Extract the [X, Y] coordinate from the center of the cell holding the provided text.  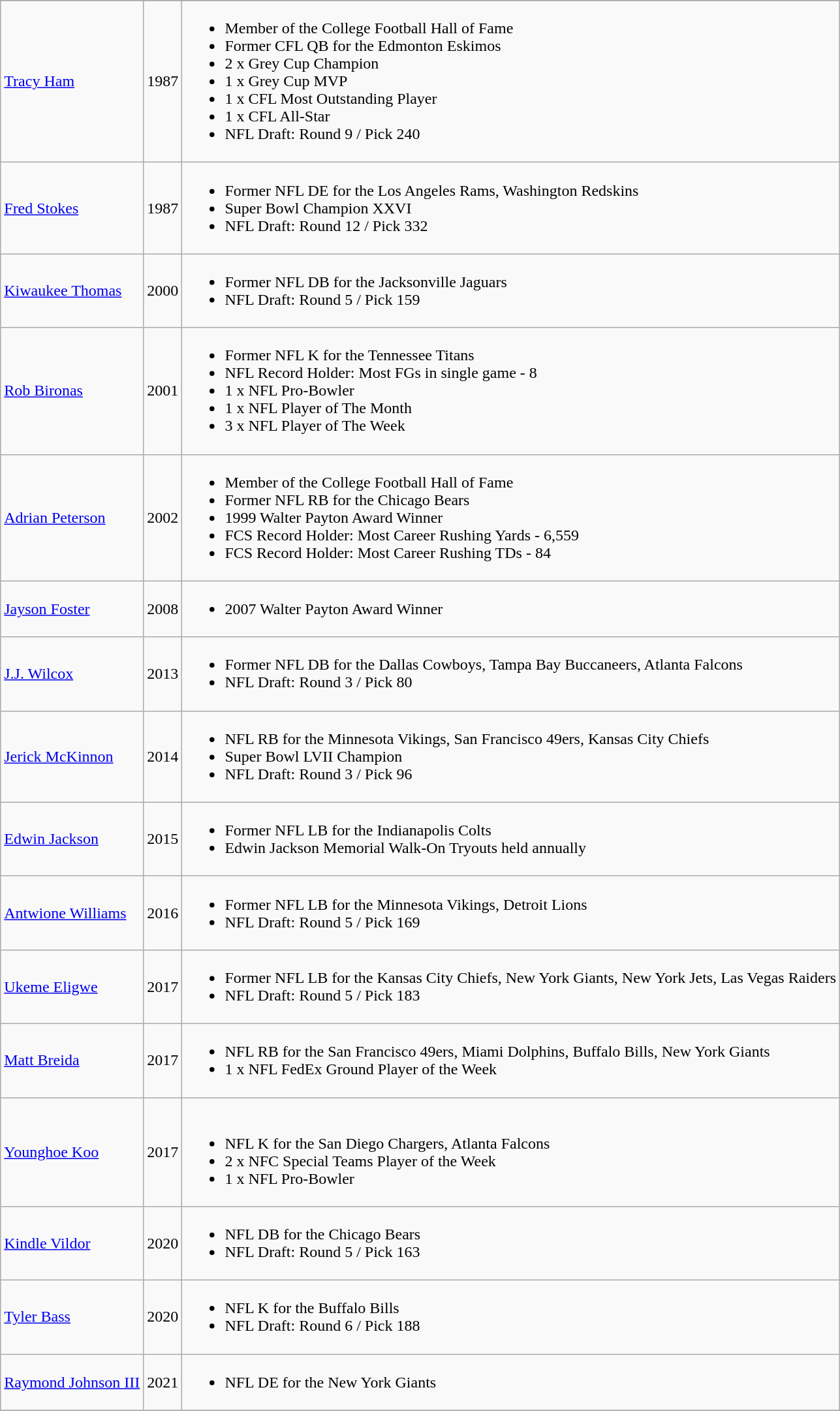
Tyler Bass [72, 1317]
Edwin Jackson [72, 839]
Former NFL DB for the Jacksonville JaguarsNFL Draft: Round 5 / Pick 159 [511, 291]
Former NFL LB for the Indianapolis ColtsEdwin Jackson Memorial Walk-On Tryouts held annually [511, 839]
Adrian Peterson [72, 518]
NFL DE for the New York Giants [511, 1382]
Jayson Foster [72, 609]
J.J. Wilcox [72, 674]
Antwione Williams [72, 912]
2015 [163, 839]
2002 [163, 518]
Raymond Johnson III [72, 1382]
NFL K for the San Diego Chargers, Atlanta Falcons2 x NFC Special Teams Player of the Week1 x NFL Pro-Bowler [511, 1153]
Ukeme Eligwe [72, 987]
2013 [163, 674]
2007 Walter Payton Award Winner [511, 609]
2008 [163, 609]
Former NFL LB for the Kansas City Chiefs, New York Giants, New York Jets, Las Vegas RaidersNFL Draft: Round 5 / Pick 183 [511, 987]
Former NFL LB for the Minnesota Vikings, Detroit LionsNFL Draft: Round 5 / Pick 169 [511, 912]
Former NFL DE for the Los Angeles Rams, Washington RedskinsSuper Bowl Champion XXVINFL Draft: Round 12 / Pick 332 [511, 208]
2016 [163, 912]
NFL RB for the Minnesota Vikings, San Francisco 49ers, Kansas City ChiefsSuper Bowl LVII ChampionNFL Draft: Round 3 / Pick 96 [511, 756]
NFL K for the Buffalo BillsNFL Draft: Round 6 / Pick 188 [511, 1317]
2000 [163, 291]
Former NFL DB for the Dallas Cowboys, Tampa Bay Buccaneers, Atlanta FalconsNFL Draft: Round 3 / Pick 80 [511, 674]
Kiwaukee Thomas [72, 291]
2001 [163, 391]
Rob Bironas [72, 391]
Jerick McKinnon [72, 756]
NFL RB for the San Francisco 49ers, Miami Dolphins, Buffalo Bills, New York Giants1 x NFL FedEx Ground Player of the Week [511, 1060]
Kindle Vildor [72, 1244]
2021 [163, 1382]
Tracy Ham [72, 82]
2014 [163, 756]
Younghoe Koo [72, 1153]
Fred Stokes [72, 208]
NFL DB for the Chicago BearsNFL Draft: Round 5 / Pick 163 [511, 1244]
Matt Breida [72, 1060]
